Output the (X, Y) coordinate of the center of the cell containing the given text.  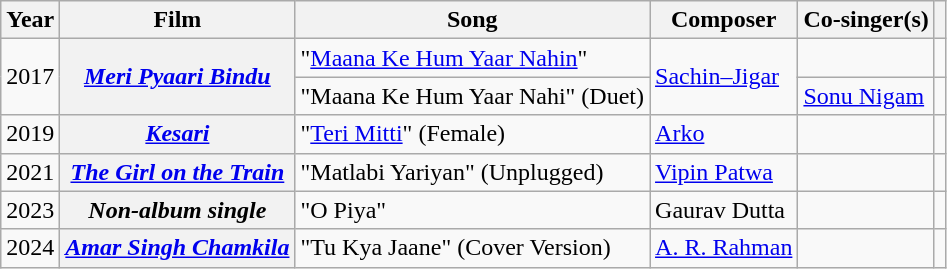
Sonu Nigam (866, 96)
"Teri Mitti" (Female) (472, 134)
"Matlabi Yariyan" (Unplugged) (472, 172)
2024 (30, 248)
Sachin–Jigar (724, 77)
2017 (30, 77)
Gaurav Dutta (724, 210)
2021 (30, 172)
Non-album single (178, 210)
Kesari (178, 134)
2023 (30, 210)
Vipin Patwa (724, 172)
Co-singer(s) (866, 20)
Arko (724, 134)
Song (472, 20)
Amar Singh Chamkila (178, 248)
Film (178, 20)
2019 (30, 134)
"O Piya" (472, 210)
"Tu Kya Jaane" (Cover Version) (472, 248)
Year (30, 20)
The Girl on the Train (178, 172)
Composer (724, 20)
A. R. Rahman (724, 248)
"Maana Ke Hum Yaar Nahi" (Duet) (472, 96)
"Maana Ke Hum Yaar Nahin" (472, 58)
Meri Pyaari Bindu (178, 77)
